Provide the [x, y] coordinate of the cell's center where the given text is located.  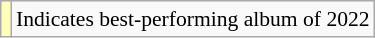
Indicates best-performing album of 2022 [193, 19]
